Capture the cell that displays the provided text and extract its [X, Y] central coordinate. 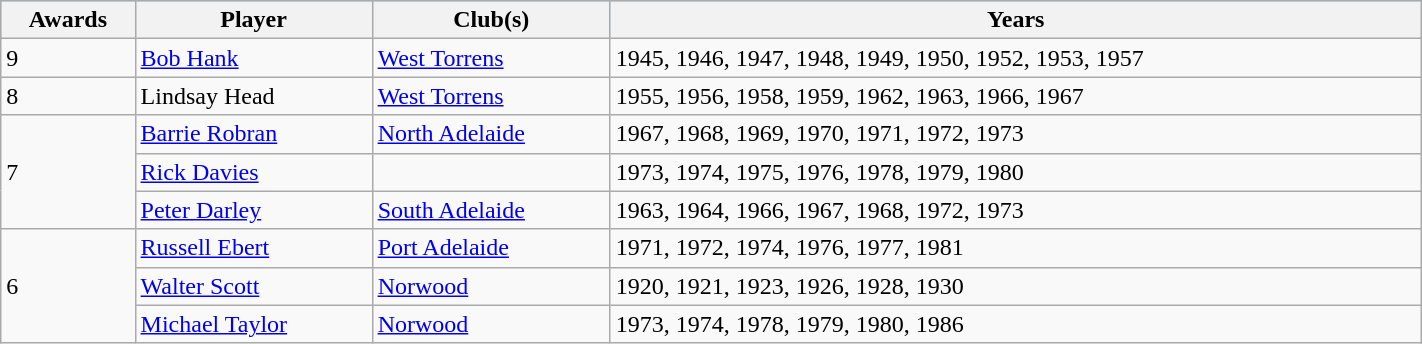
1945, 1946, 1947, 1948, 1949, 1950, 1952, 1953, 1957 [1016, 58]
8 [68, 96]
Awards [68, 20]
1963, 1964, 1966, 1967, 1968, 1972, 1973 [1016, 210]
Years [1016, 20]
Player [254, 20]
9 [68, 58]
North Adelaide [491, 134]
Bob Hank [254, 58]
South Adelaide [491, 210]
Russell Ebert [254, 248]
1967, 1968, 1969, 1970, 1971, 1972, 1973 [1016, 134]
1971, 1972, 1974, 1976, 1977, 1981 [1016, 248]
7 [68, 172]
Rick Davies [254, 172]
Club(s) [491, 20]
1973, 1974, 1975, 1976, 1978, 1979, 1980 [1016, 172]
1920, 1921, 1923, 1926, 1928, 1930 [1016, 286]
Barrie Robran [254, 134]
1955, 1956, 1958, 1959, 1962, 1963, 1966, 1967 [1016, 96]
Lindsay Head [254, 96]
1973, 1974, 1978, 1979, 1980, 1986 [1016, 324]
Michael Taylor [254, 324]
Port Adelaide [491, 248]
Walter Scott [254, 286]
Peter Darley [254, 210]
6 [68, 286]
